For the text-containing cell, return its midpoint in (x, y) coordinate format. 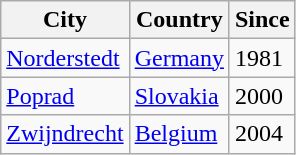
Since (262, 20)
Country (179, 20)
Norderstedt (65, 58)
1981 (262, 58)
City (65, 20)
Poprad (65, 96)
2004 (262, 134)
2000 (262, 96)
Germany (179, 58)
Zwijndrecht (65, 134)
Belgium (179, 134)
Slovakia (179, 96)
